Search for the cell housing the specified text and yield its (x, y) center coordinate. 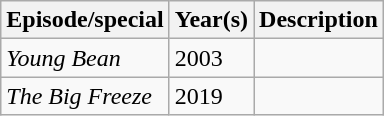
The Big Freeze (85, 96)
2003 (211, 58)
2019 (211, 96)
Year(s) (211, 20)
Description (319, 20)
Episode/special (85, 20)
Young Bean (85, 58)
